Locate the cell with the specified text and output its [x, y] center coordinate. 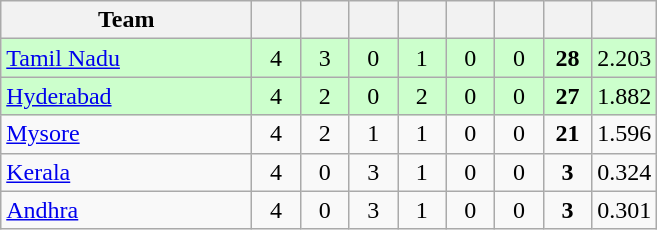
1.596 [624, 134]
Mysore [126, 134]
2.203 [624, 58]
27 [568, 96]
1.882 [624, 96]
Andhra [126, 210]
Hyderabad [126, 96]
0.324 [624, 172]
Kerala [126, 172]
0.301 [624, 210]
Tamil Nadu [126, 58]
28 [568, 58]
Team [126, 20]
21 [568, 134]
